Detect which cell encompasses the target text, then output its [x, y] center coordinate. 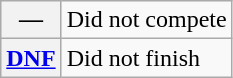
— [31, 20]
DNF [31, 58]
Did not compete [146, 20]
Did not finish [146, 58]
